Locate the cell with the specified text and output its [x, y] center coordinate. 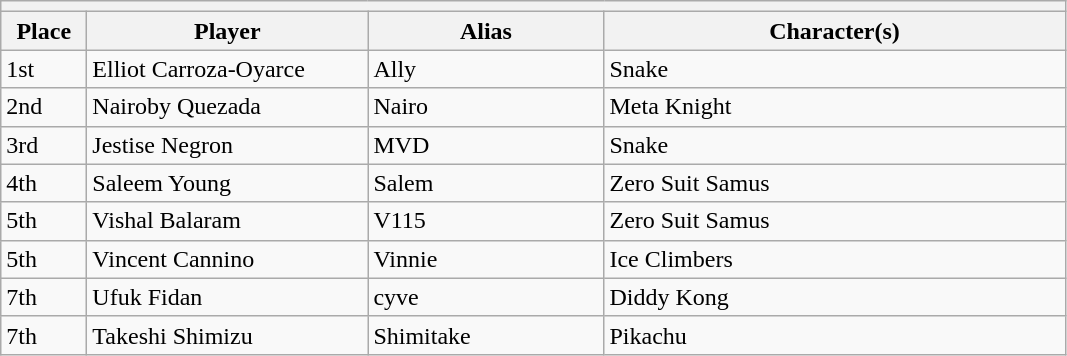
MVD [486, 145]
Character(s) [834, 31]
Pikachu [834, 335]
V115 [486, 221]
Jestise Negron [228, 145]
cyve [486, 297]
Vinnie [486, 259]
Place [44, 31]
Ufuk Fidan [228, 297]
3rd [44, 145]
Shimitake [486, 335]
Vishal Balaram [228, 221]
Takeshi Shimizu [228, 335]
Meta Knight [834, 107]
1st [44, 69]
Nairo [486, 107]
Vincent Cannino [228, 259]
Ice Climbers [834, 259]
Saleem Young [228, 183]
Elliot Carroza-Oyarce [228, 69]
2nd [44, 107]
Player [228, 31]
Nairoby Quezada [228, 107]
Alias [486, 31]
Diddy Kong [834, 297]
4th [44, 183]
Ally [486, 69]
Salem [486, 183]
